Locate the cell with the specified text and output its [x, y] center coordinate. 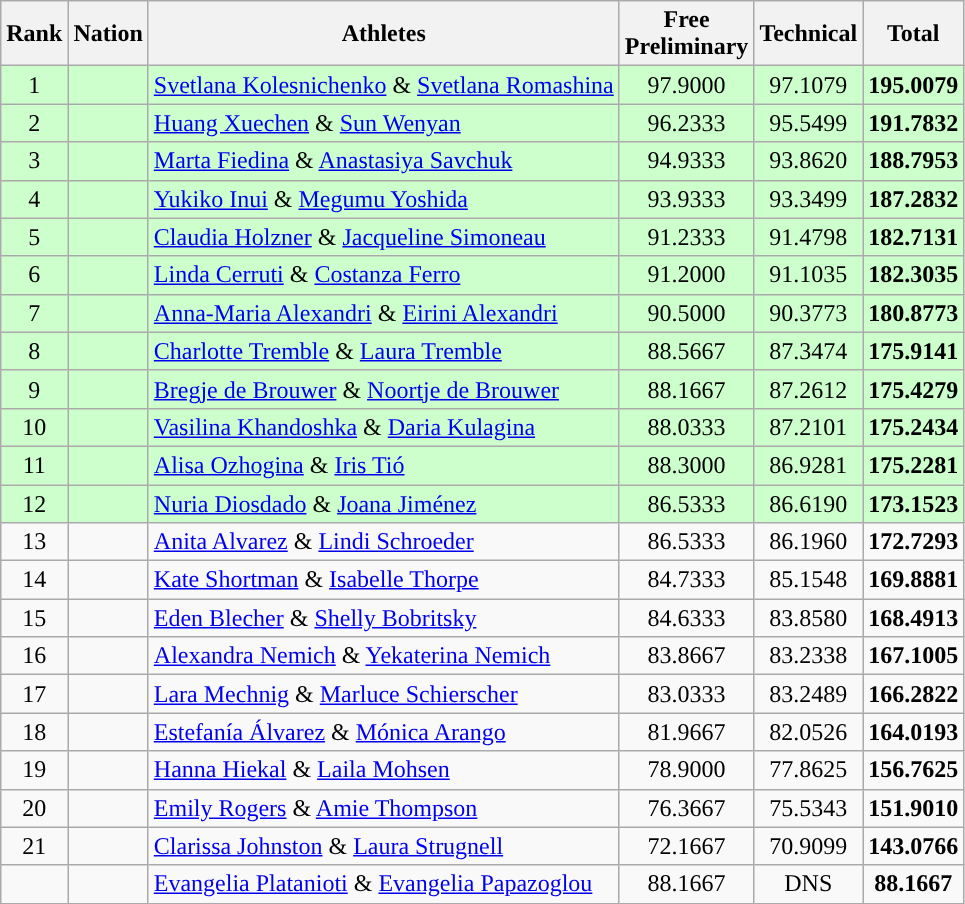
Hanna Hiekal & Laila Mohsen [384, 770]
18 [34, 732]
Emily Rogers & Amie Thompson [384, 808]
86.6190 [808, 503]
Free Preliminary [686, 34]
19 [34, 770]
82.0526 [808, 732]
21 [34, 846]
95.5499 [808, 123]
16 [34, 656]
96.2333 [686, 123]
12 [34, 503]
Svetlana Kolesnichenko & Svetlana Romashina [384, 85]
84.6333 [686, 618]
143.0766 [914, 846]
Anita Alvarez & Lindi Schroeder [384, 542]
93.9333 [686, 199]
Linda Cerruti & Costanza Ferro [384, 275]
172.7293 [914, 542]
182.3035 [914, 275]
Claudia Holzner & Jacqueline Simoneau [384, 237]
76.3667 [686, 808]
182.7131 [914, 237]
DNS [808, 884]
87.2101 [808, 427]
83.2489 [808, 694]
164.0193 [914, 732]
Nation [108, 34]
Eden Blecher & Shelly Bobritsky [384, 618]
156.7625 [914, 770]
83.8667 [686, 656]
1 [34, 85]
187.2832 [914, 199]
188.7953 [914, 161]
Estefanía Álvarez & Mónica Arango [384, 732]
166.2822 [914, 694]
97.1079 [808, 85]
Vasilina Khandoshka & Daria Kulagina [384, 427]
168.4913 [914, 618]
83.0333 [686, 694]
167.1005 [914, 656]
Technical [808, 34]
94.9333 [686, 161]
7 [34, 313]
9 [34, 389]
2 [34, 123]
88.3000 [686, 465]
81.9667 [686, 732]
191.7832 [914, 123]
91.1035 [808, 275]
15 [34, 618]
180.8773 [914, 313]
5 [34, 237]
17 [34, 694]
Marta Fiedina & Anastasiya Savchuk [384, 161]
90.5000 [686, 313]
14 [34, 580]
4 [34, 199]
175.2434 [914, 427]
87.3474 [808, 351]
72.1667 [686, 846]
97.9000 [686, 85]
195.0079 [914, 85]
83.2338 [808, 656]
10 [34, 427]
Anna-Maria Alexandri & Eirini Alexandri [384, 313]
3 [34, 161]
84.7333 [686, 580]
Lara Mechnig & Marluce Schierscher [384, 694]
91.2000 [686, 275]
151.9010 [914, 808]
20 [34, 808]
88.5667 [686, 351]
Evangelia Platanioti & Evangelia Papazoglou [384, 884]
Charlotte Tremble & Laura Tremble [384, 351]
13 [34, 542]
85.1548 [808, 580]
70.9099 [808, 846]
93.3499 [808, 199]
87.2612 [808, 389]
91.2333 [686, 237]
77.8625 [808, 770]
11 [34, 465]
Huang Xuechen & Sun Wenyan [384, 123]
8 [34, 351]
6 [34, 275]
Nuria Diosdado & Joana Jiménez [384, 503]
78.9000 [686, 770]
175.2281 [914, 465]
173.1523 [914, 503]
Rank [34, 34]
86.9281 [808, 465]
Total [914, 34]
Bregje de Brouwer & Noortje de Brouwer [384, 389]
175.4279 [914, 389]
Alisa Ozhogina & Iris Tió [384, 465]
175.9141 [914, 351]
93.8620 [808, 161]
Clarissa Johnston & Laura Strugnell [384, 846]
169.8881 [914, 580]
Yukiko Inui & Megumu Yoshida [384, 199]
Athletes [384, 34]
88.0333 [686, 427]
91.4798 [808, 237]
Kate Shortman & Isabelle Thorpe [384, 580]
75.5343 [808, 808]
86.1960 [808, 542]
83.8580 [808, 618]
Alexandra Nemich & Yekaterina Nemich [384, 656]
90.3773 [808, 313]
